Return (X, Y) of the center of cell containing provided text 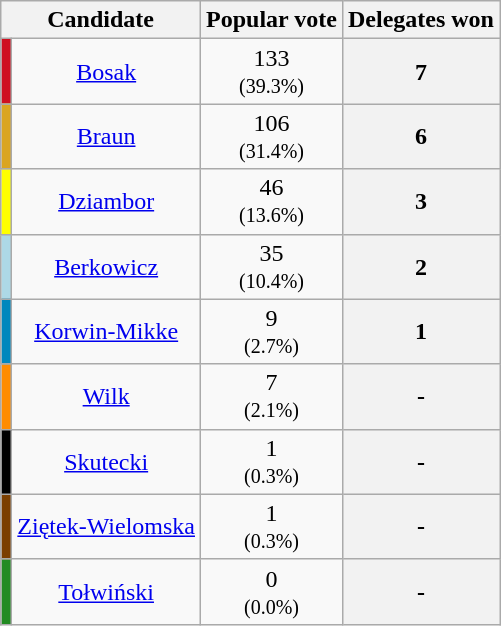
Tołwiński (106, 592)
35(10.4%) (272, 266)
7 (420, 72)
46(13.6%) (272, 202)
7(2.1%) (272, 396)
3 (420, 202)
2 (420, 266)
Bosak (106, 72)
Ziętek-Wielomska (106, 526)
Delegates won (420, 20)
6 (420, 136)
133(39.3%) (272, 72)
9(2.7%) (272, 332)
Skutecki (106, 462)
Berkowicz (106, 266)
Braun (106, 136)
Dziambor (106, 202)
1 (420, 332)
Candidate (101, 20)
Wilk (106, 396)
Popular vote (272, 20)
0(0.0%) (272, 592)
106(31.4%) (272, 136)
Korwin-Mikke (106, 332)
